Search for the cell housing the specified text and yield its (x, y) center coordinate. 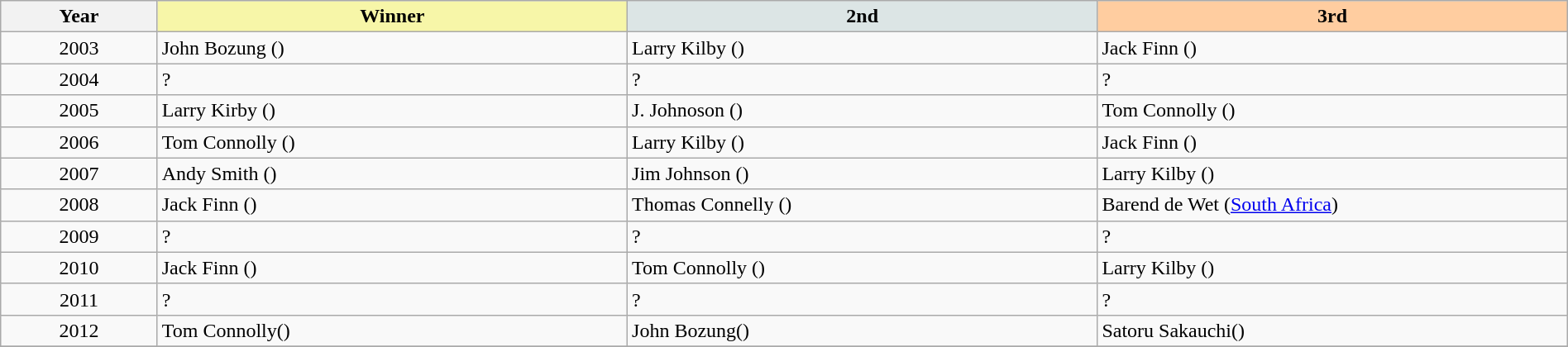
Barend de Wet (South Africa) (1332, 205)
2010 (79, 268)
2004 (79, 79)
2006 (79, 142)
Year (79, 17)
Jim Johnson () (863, 173)
John Bozung() (863, 330)
2011 (79, 299)
2009 (79, 236)
John Bozung () (392, 48)
Thomas Connelly () (863, 205)
Tom Connolly() (392, 330)
2008 (79, 205)
Larry Kirby () (392, 111)
2012 (79, 330)
J. Johnoson () (863, 111)
2007 (79, 173)
3rd (1332, 17)
Andy Smith () (392, 173)
2nd (863, 17)
2003 (79, 48)
Winner (392, 17)
2005 (79, 111)
Satoru Sakauchi() (1332, 330)
